For the text-containing cell, return its midpoint in [x, y] coordinate format. 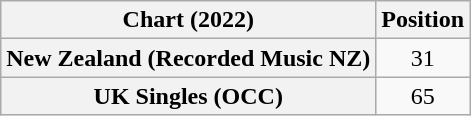
65 [423, 96]
Position [423, 20]
31 [423, 58]
Chart (2022) [188, 20]
UK Singles (OCC) [188, 96]
New Zealand (Recorded Music NZ) [188, 58]
